Find where the given text appears and provide that cell's center as (X, Y) coordinate. 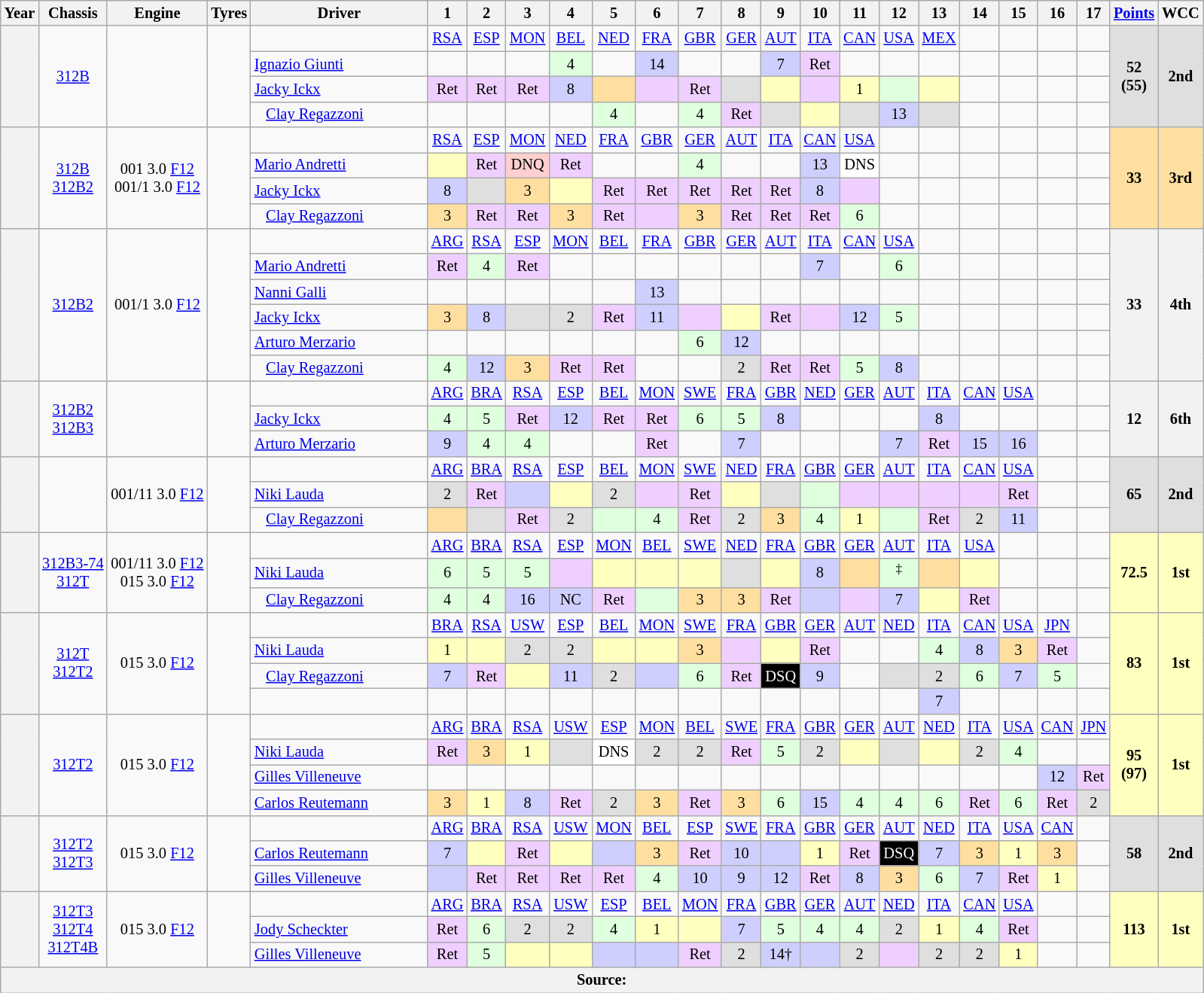
WCC (1181, 13)
Nanni Galli (339, 292)
Year (20, 13)
Ignazio Giunti (339, 64)
83 (1134, 663)
3rd (1181, 178)
Chassis (72, 13)
001/1 3.0 F12 (157, 304)
14† (781, 955)
Tyres (229, 13)
Driver (339, 13)
312T2312T3 (72, 854)
4th (1181, 304)
‡ (899, 572)
72.5 (1134, 572)
65 (1134, 494)
Engine (157, 13)
DNQ (527, 165)
312T2 (72, 765)
312B2 (72, 304)
312B (72, 77)
Source: (602, 980)
58 (1134, 854)
312B2312B3 (72, 419)
001/11 3.0 F12 (157, 494)
312T3312T4312T4B (72, 929)
001/11 3.0 F12015 3.0 F12 (157, 572)
Jody Scheckter (339, 929)
52(55) (1134, 77)
312B312B2 (72, 178)
312T312T2 (72, 663)
113 (1134, 929)
312B3-74312T (72, 572)
NC (571, 600)
Points (1134, 13)
95(97) (1134, 765)
17 (1093, 13)
MEX (940, 38)
001 3.0 F12001/1 3.0 F12 (157, 178)
6th (1181, 419)
